Pinpoint the cell where the given text exists, returning its (X, Y) midpoint coordinate. 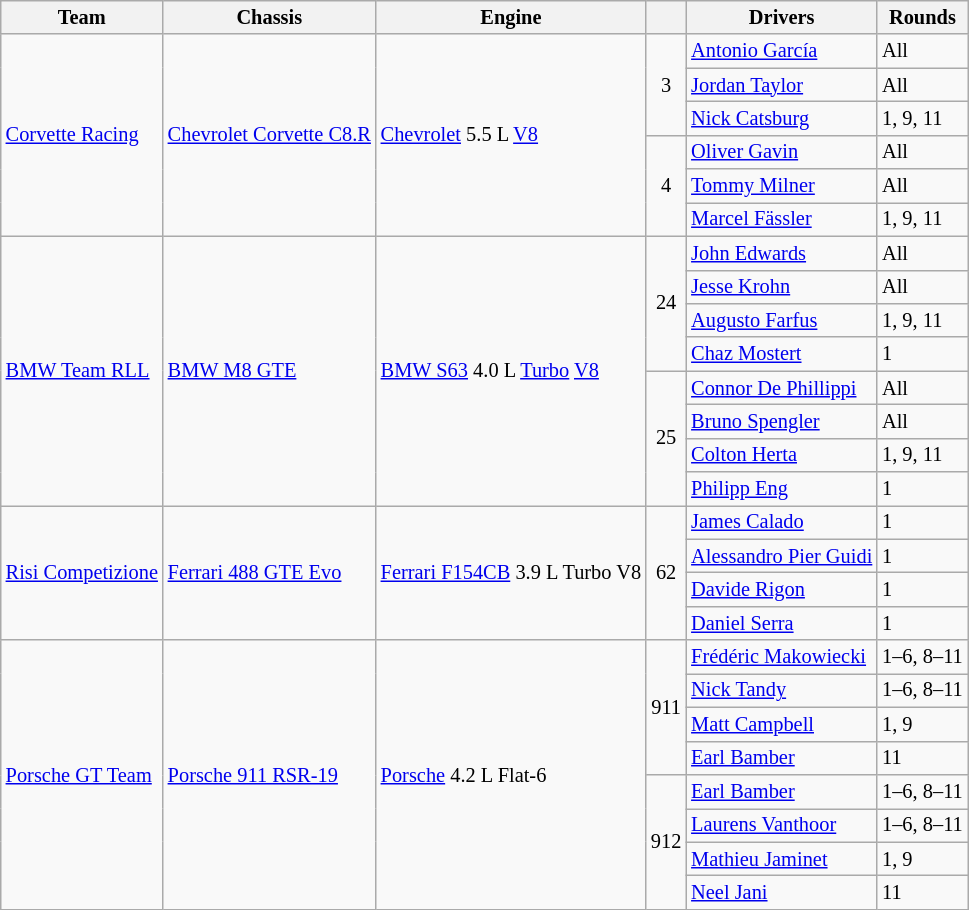
Jesse Krohn (782, 287)
Ferrari F154CB 3.9 L Turbo V8 (511, 572)
BMW Team RLL (82, 370)
BMW M8 GTE (270, 370)
Frédéric Makowiecki (782, 657)
Chassis (270, 17)
Jordan Taylor (782, 85)
Corvette Racing (82, 135)
25 (666, 438)
John Edwards (782, 253)
Philipp Eng (782, 489)
Daniel Serra (782, 623)
Porsche GT Team (82, 774)
911 (666, 708)
Engine (511, 17)
Chevrolet Corvette C8.R (270, 135)
Nick Catsburg (782, 118)
Rounds (922, 17)
Chaz Mostert (782, 354)
BMW S63 4.0 L Turbo V8 (511, 370)
Ferrari 488 GTE Evo (270, 572)
Nick Tandy (782, 690)
Chevrolet 5.5 L V8 (511, 135)
Davide Rigon (782, 589)
Marcel Fässler (782, 219)
Tommy Milner (782, 186)
Porsche 911 RSR-19 (270, 774)
Laurens Vanthoor (782, 825)
912 (666, 842)
3 (666, 84)
4 (666, 186)
James Calado (782, 522)
62 (666, 572)
Risi Competizione (82, 572)
Antonio García (782, 51)
Colton Herta (782, 455)
24 (666, 304)
Bruno Spengler (782, 421)
Neel Jani (782, 892)
Porsche 4.2 L Flat-6 (511, 774)
Mathieu Jaminet (782, 859)
Drivers (782, 17)
Oliver Gavin (782, 152)
Augusto Farfus (782, 320)
Connor De Phillippi (782, 388)
Alessandro Pier Guidi (782, 556)
Matt Campbell (782, 724)
Team (82, 17)
